Determine the [X, Y] coordinate at the center of the cell enclosing the given text.  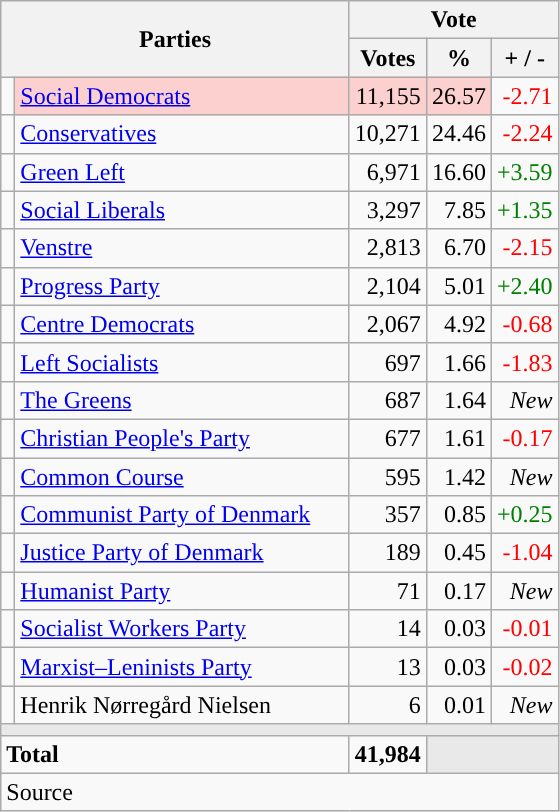
Venstre [182, 248]
189 [388, 553]
1.42 [458, 477]
Social Democrats [182, 96]
+3.59 [524, 172]
Parties [176, 39]
0.17 [458, 591]
Conservatives [182, 134]
677 [388, 438]
1.61 [458, 438]
Marxist–Leninists Party [182, 667]
Votes [388, 58]
-1.83 [524, 362]
Henrik Nørregård Nielsen [182, 705]
0.01 [458, 705]
Left Socialists [182, 362]
3,297 [388, 210]
+ / - [524, 58]
71 [388, 591]
-2.24 [524, 134]
4.92 [458, 324]
Socialist Workers Party [182, 629]
Social Liberals [182, 210]
697 [388, 362]
Green Left [182, 172]
26.57 [458, 96]
2,067 [388, 324]
-0.02 [524, 667]
-2.15 [524, 248]
-0.17 [524, 438]
-0.68 [524, 324]
+2.40 [524, 286]
Centre Democrats [182, 324]
+1.35 [524, 210]
2,104 [388, 286]
Justice Party of Denmark [182, 553]
Source [280, 792]
24.46 [458, 134]
16.60 [458, 172]
Communist Party of Denmark [182, 515]
Common Course [182, 477]
1.64 [458, 400]
7.85 [458, 210]
Total [176, 754]
687 [388, 400]
1.66 [458, 362]
5.01 [458, 286]
595 [388, 477]
11,155 [388, 96]
0.85 [458, 515]
10,271 [388, 134]
6,971 [388, 172]
14 [388, 629]
Christian People's Party [182, 438]
Progress Party [182, 286]
Humanist Party [182, 591]
41,984 [388, 754]
-1.04 [524, 553]
13 [388, 667]
357 [388, 515]
6.70 [458, 248]
The Greens [182, 400]
-2.71 [524, 96]
% [458, 58]
6 [388, 705]
+0.25 [524, 515]
2,813 [388, 248]
0.45 [458, 553]
Vote [454, 20]
-0.01 [524, 629]
